Extract the [X, Y] coordinate from the center of the cell holding the provided text.  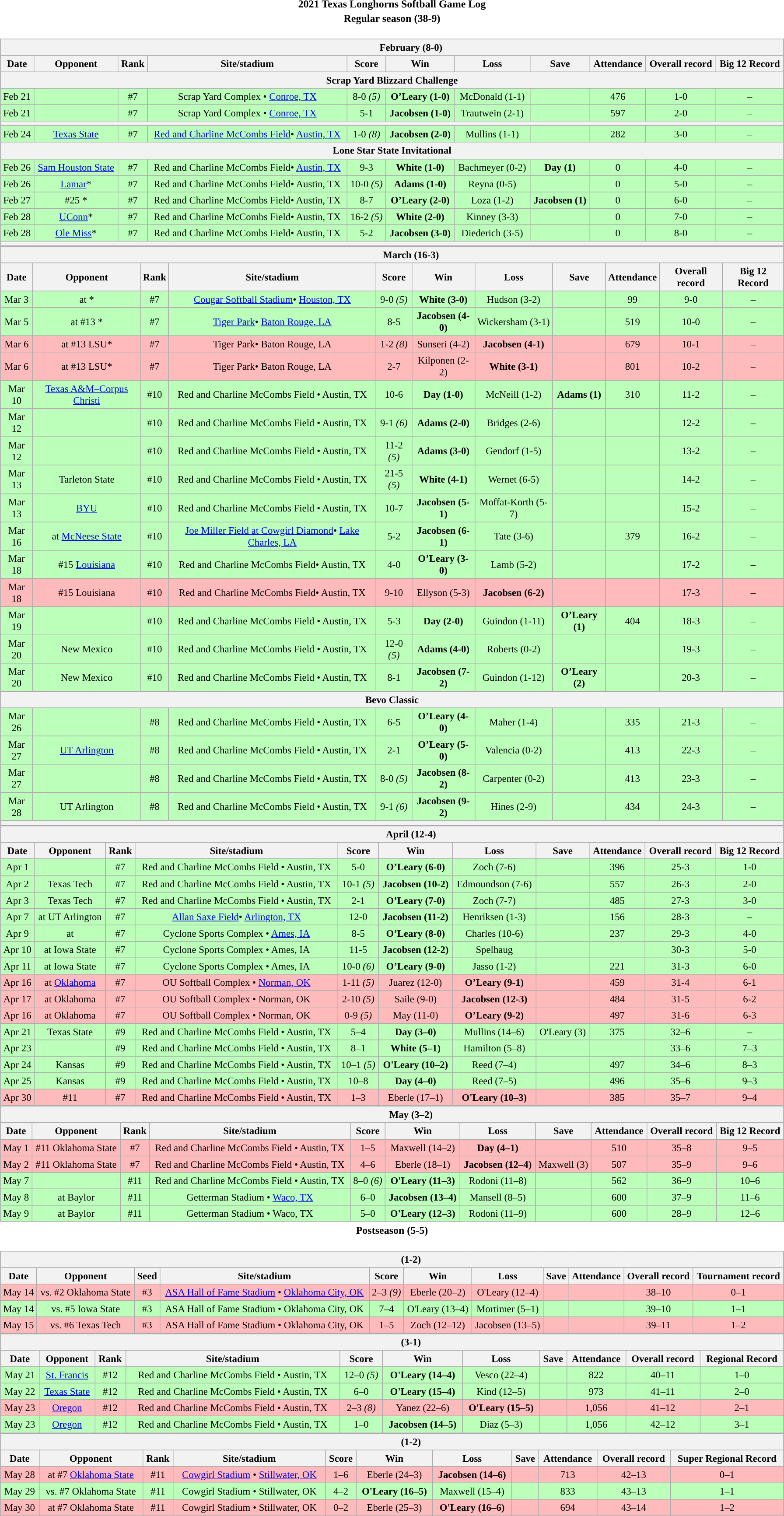
O'Leary (12–3) [423, 1213]
10-0 (5) [367, 184]
Jacobsen (3-0) [420, 233]
Maxwell (3) [563, 1164]
Sam Houston State [76, 167]
Spelhaug [494, 949]
2–3 (8) [361, 1408]
Maher (1-4) [514, 722]
237 [617, 933]
0–2 [341, 1507]
396 [617, 867]
24-3 [691, 807]
Joe Miller Field at Cowgirl Diamond• Lake Charles, LA [272, 536]
May 28 [20, 1474]
822 [596, 1375]
White (4-1) [443, 480]
Day (2-0) [443, 620]
O’Leary (1-0) [420, 97]
Eberle (24–3) [394, 1474]
43–14 [633, 1507]
McNeill (1-2) [514, 395]
Lone Star State Invitational [392, 151]
O’Leary (9-1) [494, 983]
35–7 [681, 1098]
Eberle (20–2) [437, 1292]
at #13 * [87, 322]
694 [568, 1507]
12–6 [750, 1213]
St. Francis [67, 1375]
2-10 (5) [359, 999]
Seed [147, 1276]
Jacobsen (6-2) [514, 592]
713 [568, 1474]
May 8 [16, 1197]
41–11 [663, 1392]
Apr 9 [17, 933]
Wickersham (3-1) [514, 322]
12-0 [359, 917]
41–12 [663, 1408]
Jacobsen (8-2) [443, 779]
White (3-0) [443, 299]
#25 * [76, 200]
13-2 [691, 452]
O'Leary (16–5) [394, 1491]
May 15 [18, 1325]
O’Leary (7-0) [416, 900]
10-7 [394, 508]
3–1 [742, 1425]
11–6 [750, 1197]
35–8 [682, 1148]
Adams (1-0) [420, 184]
Eberle (17–1) [416, 1098]
6-2 [750, 999]
39–10 [658, 1309]
5–0 [368, 1213]
Apr 3 [17, 900]
Eberle (18–1) [423, 1164]
Mar 19 [17, 620]
42–12 [663, 1425]
15-2 [691, 508]
Mullins (1-1) [493, 134]
Zoch (7-7) [494, 900]
434 [633, 807]
6-1 [750, 983]
10–8 [359, 1081]
Apr 21 [17, 1032]
Saile (9-0) [416, 999]
Reyna (0-5) [493, 184]
White (2-0) [420, 217]
O’Leary (4-0) [443, 722]
562 [619, 1180]
38–10 [658, 1292]
Reed (7–5) [494, 1081]
9-0 [691, 299]
Eberle (25–3) [394, 1507]
Jacobsen (6-1) [443, 536]
Zoch (12–12) [437, 1325]
40–11 [663, 1375]
Cougar Softball Stadium• Houston, TX [272, 299]
16-2 [691, 536]
O’Leary (2-0) [420, 200]
10-1 (5) [359, 884]
Apr 2 [17, 884]
7–4 [387, 1309]
Day (1) [560, 167]
Jacobsen (12–4) [498, 1164]
Adams (3-0) [443, 452]
May 7 [16, 1180]
Carpenter (0-2) [514, 779]
O'Leary (3) [563, 1032]
May 30 [20, 1507]
Guindon (1-12) [514, 677]
11-2 [691, 395]
99 [633, 299]
Jacobsen (12-2) [416, 949]
Reed (7–4) [494, 1065]
557 [617, 884]
Adams (1) [579, 395]
Apr 17 [17, 999]
vs. #5 Iowa State [86, 1309]
Ole Miss* [76, 233]
2–1 [742, 1408]
21-3 [691, 722]
(3-1) [392, 1342]
Kinney (3-3) [493, 217]
Rodoni (11–8) [498, 1180]
Moffat-Korth (5-7) [514, 508]
O'Leary (14–4) [423, 1375]
484 [617, 999]
Lamb (5-2) [514, 564]
9–6 [750, 1164]
833 [568, 1491]
1–3 [359, 1098]
8-7 [367, 200]
31-3 [681, 966]
Maxwell (14–2) [423, 1148]
Day (4–1) [498, 1148]
2-7 [394, 367]
9-3 [367, 167]
Jacobsen (1-0) [420, 113]
February (8-0) [392, 47]
at UT Arlington [70, 917]
Texas A&M–Corpus Christi [87, 395]
Edmoundson (7-6) [494, 884]
10-6 [394, 395]
Kilponen (2-2) [443, 367]
O'Leary (11–3) [423, 1180]
404 [633, 620]
8–1 [359, 1048]
White (5–1) [416, 1048]
Scrap Yard Blizzard Challenge [392, 80]
Zoch (7-6) [494, 867]
Adams (4-0) [443, 649]
8-1 [394, 677]
7–3 [750, 1048]
335 [633, 722]
Allan Saxe Field• Arlington, TX [236, 917]
at [70, 933]
Apr 10 [17, 949]
459 [617, 983]
10-0 [691, 322]
18-3 [691, 620]
Bridges (2-6) [514, 423]
Mar 28 [17, 807]
19-3 [691, 649]
29-3 [681, 933]
Diederich (3-5) [493, 233]
Jacobsen (11-2) [416, 917]
Loza (1-2) [493, 200]
O’Leary (9-0) [416, 966]
May 1 [16, 1148]
2–3 (9) [387, 1292]
Mar 3 [17, 299]
31-5 [681, 999]
28-3 [681, 917]
Apr 30 [17, 1098]
O’Leary (9-2) [494, 1015]
35–9 [682, 1164]
Vesco (22–4) [501, 1375]
McDonald (1-1) [493, 97]
10-1 [691, 344]
Tournament record [738, 1276]
507 [619, 1164]
519 [633, 322]
Jacobsen (13–5) [507, 1325]
11-2 (5) [394, 452]
Apr 24 [17, 1065]
May 2 [16, 1164]
O'Leary (10–2) [416, 1065]
385 [617, 1098]
Diaz (5–3) [501, 1425]
10–1 (5) [359, 1065]
33–6 [681, 1048]
7-0 [681, 217]
Jacobsen (1) [560, 200]
May 29 [20, 1491]
Regional Record [742, 1359]
282 [618, 134]
310 [633, 395]
221 [617, 966]
26-3 [681, 884]
Mullins (14–6) [494, 1032]
679 [633, 344]
Day (1-0) [443, 395]
5–4 [359, 1032]
Hamilton (5–8) [494, 1048]
Mar 26 [17, 722]
Gendorf (1-5) [514, 452]
Mar 5 [17, 322]
Apr 25 [17, 1081]
O’Leary (6-0) [416, 867]
Roberts (0-2) [514, 649]
30-3 [681, 949]
O’Leary (1) [579, 620]
Mar 10 [17, 395]
375 [617, 1032]
8–3 [750, 1065]
O’Leary (3-0) [443, 564]
973 [596, 1392]
0-9 (5) [359, 1015]
Jasso (1-2) [494, 966]
Bevo Classic [392, 700]
O’Leary (5-0) [443, 750]
Day (3–0) [416, 1032]
17-3 [691, 592]
O’Leary (8-0) [416, 933]
6-3 [750, 1015]
March (16-3) [392, 255]
32–6 [681, 1032]
vs. #2 Oklahoma State [86, 1292]
Ellyson (5-3) [443, 592]
31-6 [681, 1015]
Valencia (0-2) [514, 750]
43–13 [633, 1491]
May 21 [20, 1375]
Lamar* [76, 184]
Super Regional Record [727, 1458]
Jacobsen (10-2) [416, 884]
Hudson (3-2) [514, 299]
Sunseri (4-2) [443, 344]
May 22 [20, 1392]
O'Leary (12–4) [507, 1292]
Tate (3-6) [514, 536]
1-0 (8) [367, 134]
Jacobsen (12-3) [494, 999]
Jacobsen (14–6) [472, 1474]
4–2 [341, 1491]
Bachmeyer (0-2) [493, 167]
May (11-0) [416, 1015]
May 9 [16, 1213]
Mansell (8–5) [498, 1197]
510 [619, 1148]
Day (4–0) [416, 1081]
9-0 (5) [394, 299]
16-2 (5) [367, 217]
O'Leary (13–4) [437, 1309]
25-3 [681, 867]
5-3 [394, 620]
at * [87, 299]
36–9 [682, 1180]
O'Leary (15–4) [423, 1392]
22-3 [691, 750]
Guindon (1-11) [514, 620]
9-10 [394, 592]
April (12-4) [392, 834]
1-2 (8) [394, 344]
Mortimer (5–1) [507, 1309]
Jacobsen (4-0) [443, 322]
Jacobsen (13–4) [423, 1197]
9–3 [750, 1081]
Trautwein (2-1) [493, 113]
Apr 1 [17, 867]
10-2 [691, 367]
Jacobsen (9-2) [443, 807]
6-5 [394, 722]
Apr 7 [17, 917]
156 [617, 917]
Jacobsen (5-1) [443, 508]
35–6 [681, 1081]
White (3-1) [514, 367]
14-2 [691, 480]
9–4 [750, 1098]
BYU [87, 508]
May (3–2) [392, 1115]
12-2 [691, 423]
Tarleton State [87, 480]
O'Leary (10–3) [494, 1098]
34–6 [681, 1065]
9–5 [750, 1148]
379 [633, 536]
8–0 (6) [368, 1180]
31-4 [681, 983]
801 [633, 367]
485 [617, 900]
Henriksen (1-3) [494, 917]
4–6 [368, 1164]
42–13 [633, 1474]
21-5 (5) [394, 480]
11-5 [359, 949]
37–9 [682, 1197]
12–0 (5) [361, 1375]
23-3 [691, 779]
vs. #6 Texas Tech [86, 1325]
20-3 [691, 677]
O'Leary (15–5) [501, 1408]
Feb 27 [17, 200]
Jacobsen (7-2) [443, 677]
Maxwell (15–4) [472, 1491]
Apr 11 [17, 966]
Wernet (6-5) [514, 480]
597 [618, 113]
at McNeese State [87, 536]
10–6 [750, 1180]
Juarez (12-0) [416, 983]
1-11 (5) [359, 983]
vs. #7 Oklahoma State [91, 1491]
Yanez (22–6) [423, 1408]
496 [617, 1081]
O’Leary (2) [579, 677]
Adams (2-0) [443, 423]
476 [618, 97]
Kind (12–5) [501, 1392]
5-1 [367, 113]
O'Leary (16–6) [472, 1507]
12-0 (5) [394, 649]
Rodoni (11–9) [498, 1213]
White (1-0) [420, 167]
Feb 24 [17, 134]
Jacobsen (4-1) [514, 344]
2–0 [742, 1392]
Apr 23 [17, 1048]
Mar 16 [17, 536]
10-0 (6) [359, 966]
28–9 [682, 1213]
1–6 [341, 1474]
39–11 [658, 1325]
27-3 [681, 900]
Jacobsen (14–5) [423, 1425]
8-0 [681, 233]
UConn* [76, 217]
17-2 [691, 564]
Jacobsen (2-0) [420, 134]
Hines (2-9) [514, 807]
Charles (10-6) [494, 933]
